Locate the cell with the specified text and output its (X, Y) center coordinate. 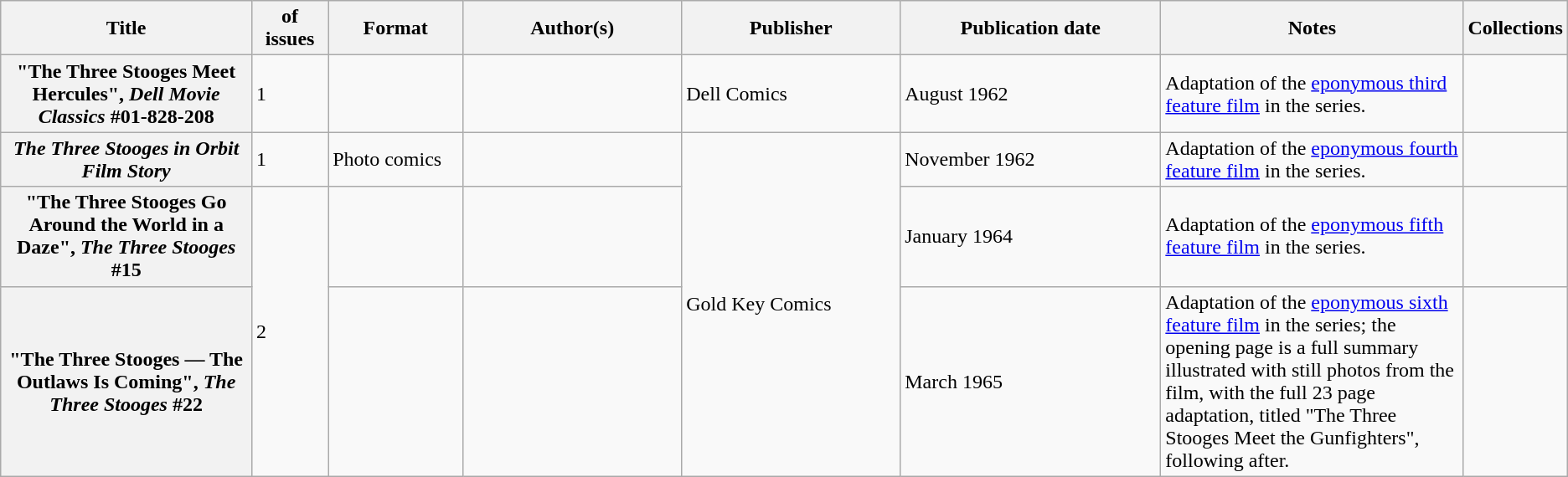
Gold Key Comics (791, 305)
Author(s) (573, 28)
November 1962 (1030, 159)
"The Three Stooges Meet Hercules", Dell Movie Classics #01-828-208 (126, 94)
Dell Comics (791, 94)
2 (290, 331)
Collections (1515, 28)
Photo comics (395, 159)
Adaptation of the eponymous fifth feature film in the series. (1312, 236)
Publisher (791, 28)
Title (126, 28)
Adaptation of the eponymous third feature film in the series. (1312, 94)
Publication date (1030, 28)
Format (395, 28)
"The Three Stooges — The Outlaws Is Coming", The Three Stooges #22 (126, 382)
March 1965 (1030, 382)
January 1964 (1030, 236)
Notes (1312, 28)
of issues (290, 28)
August 1962 (1030, 94)
The Three Stooges in Orbit Film Story (126, 159)
Adaptation of the eponymous fourth feature film in the series. (1312, 159)
"The Three Stooges Go Around the World in a Daze", The Three Stooges #15 (126, 236)
